Scan for the cell matching the given text and deliver its [x, y] coordinate at center. 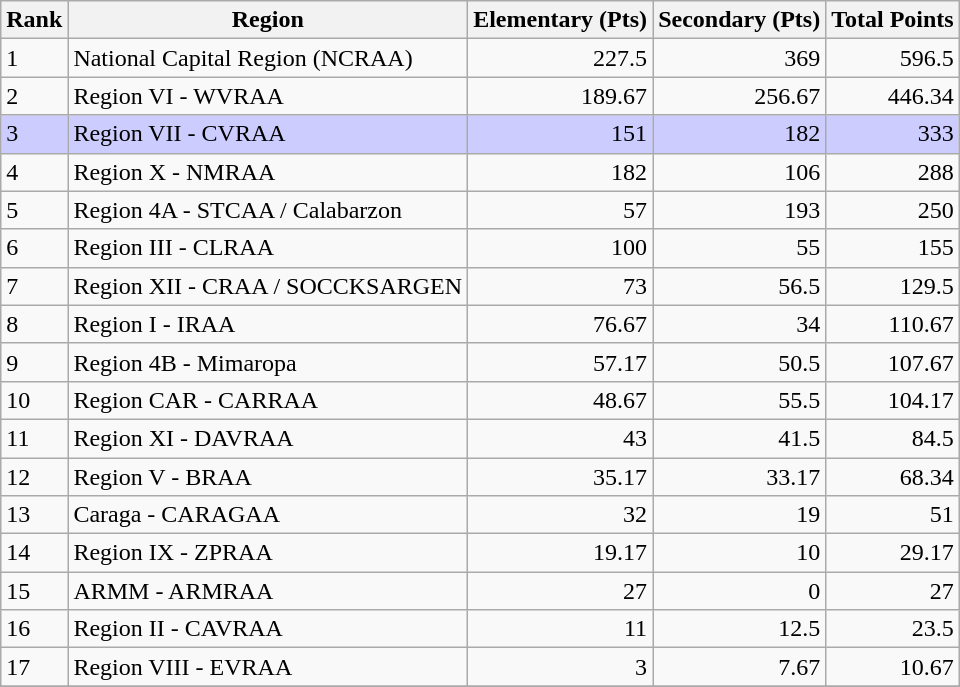
55.5 [740, 400]
7 [34, 286]
15 [34, 591]
Caraga - CARAGAA [268, 515]
National Capital Region (NCRAA) [268, 58]
Secondary (Pts) [740, 20]
Region VI - WVRAA [268, 96]
23.5 [893, 629]
41.5 [740, 438]
55 [740, 248]
106 [740, 172]
34 [740, 324]
151 [560, 134]
155 [893, 248]
288 [893, 172]
68.34 [893, 477]
16 [34, 629]
Elementary (Pts) [560, 20]
4 [34, 172]
100 [560, 248]
Region XII - CRAA / SOCCKSARGEN [268, 286]
57.17 [560, 362]
12.5 [740, 629]
51 [893, 515]
14 [34, 553]
32 [560, 515]
0 [740, 591]
17 [34, 667]
12 [34, 477]
1 [34, 58]
19 [740, 515]
Region 4A - STCAA / Calabarzon [268, 210]
10.67 [893, 667]
50.5 [740, 362]
110.67 [893, 324]
48.67 [560, 400]
5 [34, 210]
369 [740, 58]
84.5 [893, 438]
250 [893, 210]
57 [560, 210]
Rank [34, 20]
Region II - CAVRAA [268, 629]
333 [893, 134]
193 [740, 210]
6 [34, 248]
596.5 [893, 58]
227.5 [560, 58]
Region X - NMRAA [268, 172]
9 [34, 362]
189.67 [560, 96]
43 [560, 438]
13 [34, 515]
446.34 [893, 96]
Region IX - ZPRAA [268, 553]
29.17 [893, 553]
73 [560, 286]
107.67 [893, 362]
Region I - IRAA [268, 324]
2 [34, 96]
256.67 [740, 96]
56.5 [740, 286]
35.17 [560, 477]
33.17 [740, 477]
Region VIII - EVRAA [268, 667]
Region [268, 20]
Region 4B - Mimaropa [268, 362]
Region XI - DAVRAA [268, 438]
Region III - CLRAA [268, 248]
104.17 [893, 400]
7.67 [740, 667]
19.17 [560, 553]
Region VII - CVRAA [268, 134]
76.67 [560, 324]
Region CAR - CARRAA [268, 400]
ARMM - ARMRAA [268, 591]
8 [34, 324]
Region V - BRAA [268, 477]
129.5 [893, 286]
Total Points [893, 20]
